Locate the cell with the specified text and output its (x, y) center coordinate. 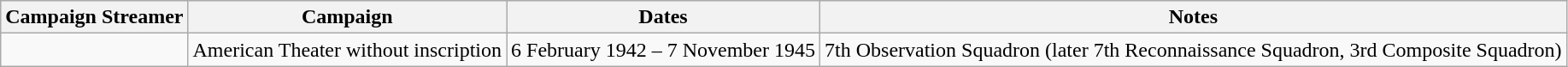
Notes (1194, 17)
American Theater without inscription (347, 50)
6 February 1942 – 7 November 1945 (663, 50)
Campaign Streamer (94, 17)
Campaign (347, 17)
7th Observation Squadron (later 7th Reconnaissance Squadron, 3rd Composite Squadron) (1194, 50)
Dates (663, 17)
